For the text-containing cell, return its midpoint in [x, y] coordinate format. 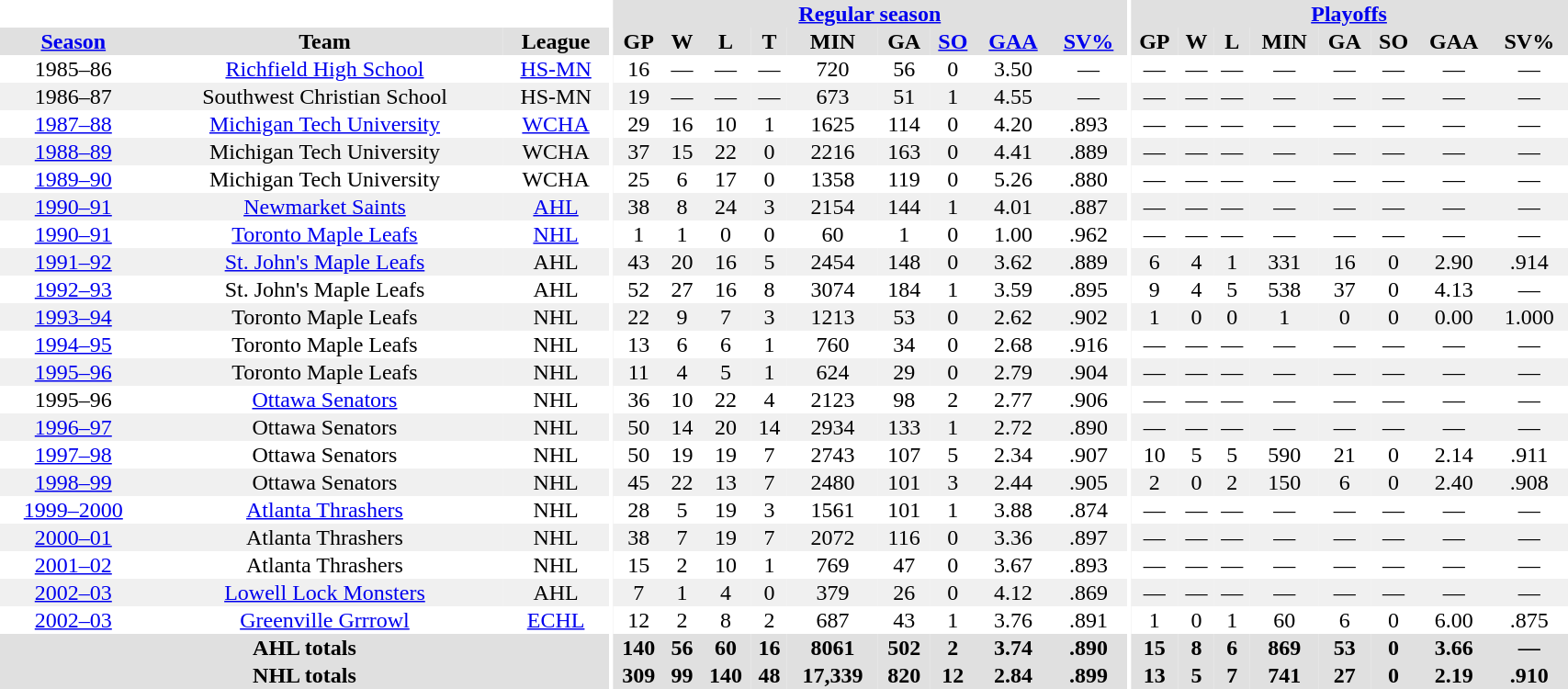
.902 [1089, 317]
1998–99 [73, 482]
144 [904, 207]
673 [832, 96]
1213 [832, 317]
.910 [1529, 675]
820 [904, 675]
2.19 [1453, 675]
1993–94 [73, 317]
5.26 [1014, 179]
502 [904, 648]
Season [73, 41]
3074 [832, 289]
538 [1284, 289]
2.68 [1014, 344]
590 [1284, 455]
36 [638, 400]
2.84 [1014, 675]
163 [904, 152]
3.88 [1014, 510]
.874 [1089, 510]
51 [904, 96]
.875 [1529, 620]
.895 [1089, 289]
48 [770, 675]
2154 [832, 207]
2072 [832, 537]
116 [904, 537]
AHL totals [305, 648]
2480 [832, 482]
107 [904, 455]
2123 [832, 400]
1986–87 [73, 96]
2.14 [1453, 455]
.899 [1089, 675]
NHL totals [305, 675]
2.40 [1453, 482]
2454 [832, 262]
Playoffs [1349, 14]
4.20 [1014, 124]
.908 [1529, 482]
8061 [832, 648]
.914 [1529, 262]
379 [832, 593]
1625 [832, 124]
52 [638, 289]
.880 [1089, 179]
4.01 [1014, 207]
1.000 [1529, 317]
148 [904, 262]
0.00 [1453, 317]
1991–92 [73, 262]
2.90 [1453, 262]
1987–88 [73, 124]
1988–89 [73, 152]
98 [904, 400]
Lowell Lock Monsters [325, 593]
1989–90 [73, 179]
.911 [1529, 455]
28 [638, 510]
2.77 [1014, 400]
1997–98 [73, 455]
.916 [1089, 344]
1358 [832, 179]
.869 [1089, 593]
2.44 [1014, 482]
1999–2000 [73, 510]
2000–01 [73, 537]
3.62 [1014, 262]
T [770, 41]
.904 [1089, 372]
3.36 [1014, 537]
119 [904, 179]
184 [904, 289]
2.72 [1014, 427]
3.67 [1014, 565]
331 [1284, 262]
4.12 [1014, 593]
Regular season [869, 14]
3.59 [1014, 289]
24 [726, 207]
3.50 [1014, 69]
34 [904, 344]
.891 [1089, 620]
26 [904, 593]
4.41 [1014, 152]
1.00 [1014, 234]
720 [832, 69]
25 [638, 179]
Richfield High School [325, 69]
2.34 [1014, 455]
150 [1284, 482]
.905 [1089, 482]
2.79 [1014, 372]
17 [726, 179]
League [556, 41]
309 [638, 675]
114 [904, 124]
11 [638, 372]
769 [832, 565]
133 [904, 427]
99 [682, 675]
Greenville Grrrowl [325, 620]
1996–97 [73, 427]
2.62 [1014, 317]
ECHL [556, 620]
3.74 [1014, 648]
2216 [832, 152]
45 [638, 482]
2743 [832, 455]
760 [832, 344]
Newmarket Saints [325, 207]
4.55 [1014, 96]
3.66 [1453, 648]
687 [832, 620]
3.76 [1014, 620]
1992–93 [73, 289]
.887 [1089, 207]
1994–95 [73, 344]
.907 [1089, 455]
2934 [832, 427]
21 [1345, 455]
4.13 [1453, 289]
Team [325, 41]
.897 [1089, 537]
.962 [1089, 234]
741 [1284, 675]
6.00 [1453, 620]
1985–86 [73, 69]
17,339 [832, 675]
624 [832, 372]
1561 [832, 510]
.906 [1089, 400]
2001–02 [73, 565]
Southwest Christian School [325, 96]
869 [1284, 648]
47 [904, 565]
